Scan for the cell matching the given text and deliver its [x, y] coordinate at center. 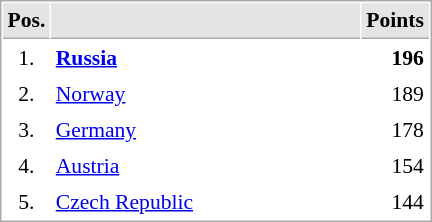
154 [396, 165]
5. [26, 201]
Germany [206, 129]
196 [396, 57]
1. [26, 57]
Russia [206, 57]
4. [26, 165]
Austria [206, 165]
2. [26, 93]
Pos. [26, 21]
Norway [206, 93]
3. [26, 129]
Points [396, 21]
144 [396, 201]
189 [396, 93]
Czech Republic [206, 201]
178 [396, 129]
